Pinpoint the cell where the given text exists, returning its [X, Y] midpoint coordinate. 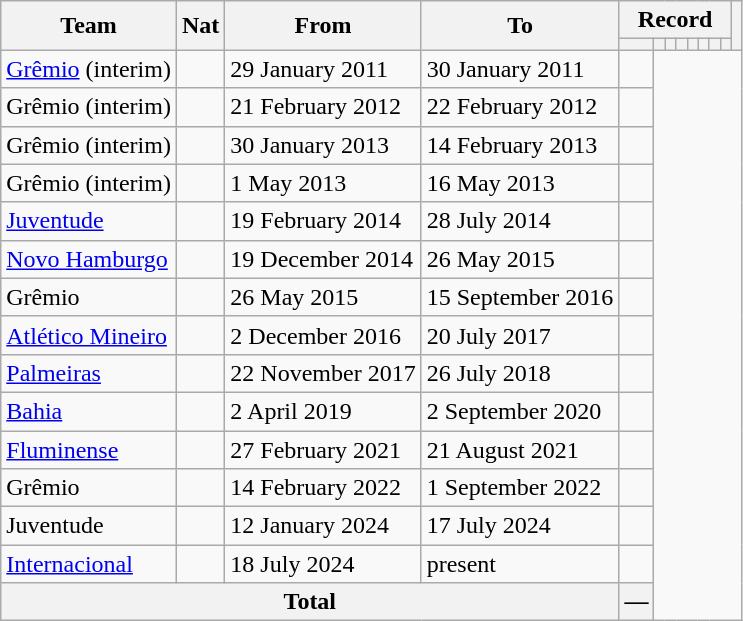
Nat [200, 26]
— [636, 602]
26 July 2018 [520, 373]
30 January 2011 [520, 69]
19 February 2014 [323, 221]
2 December 2016 [323, 335]
14 February 2022 [323, 488]
Atlético Mineiro [89, 335]
Palmeiras [89, 373]
30 January 2013 [323, 145]
16 May 2013 [520, 183]
21 February 2012 [323, 107]
17 July 2024 [520, 526]
20 July 2017 [520, 335]
Novo Hamburgo [89, 259]
15 September 2016 [520, 297]
28 July 2014 [520, 221]
Fluminense [89, 449]
12 January 2024 [323, 526]
21 August 2021 [520, 449]
14 February 2013 [520, 145]
From [323, 26]
Bahia [89, 411]
29 January 2011 [323, 69]
18 July 2024 [323, 564]
Total [310, 602]
1 May 2013 [323, 183]
2 April 2019 [323, 411]
22 February 2012 [520, 107]
Internacional [89, 564]
19 December 2014 [323, 259]
1 September 2022 [520, 488]
Record [675, 20]
To [520, 26]
Team [89, 26]
2 September 2020 [520, 411]
present [520, 564]
22 November 2017 [323, 373]
27 February 2021 [323, 449]
